Detect which cell encompasses the target text, then output its (x, y) center coordinate. 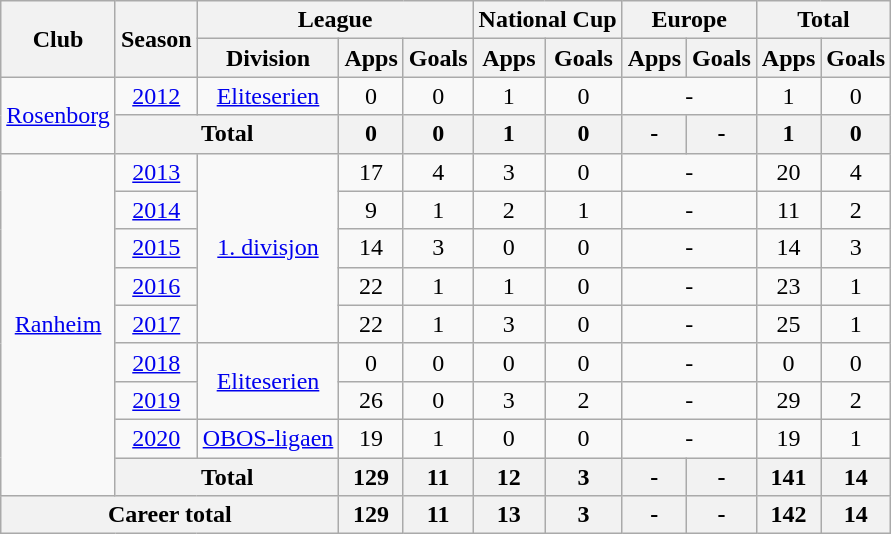
2016 (156, 286)
Career total (170, 515)
2012 (156, 96)
Rosenborg (58, 115)
20 (788, 172)
142 (788, 515)
OBOS-ligaen (268, 438)
23 (788, 286)
Ranheim (58, 324)
13 (509, 515)
2018 (156, 362)
2013 (156, 172)
1. divisjon (268, 248)
25 (788, 324)
Division (268, 58)
9 (371, 210)
17 (371, 172)
2020 (156, 438)
2017 (156, 324)
Europe (689, 20)
2014 (156, 210)
Season (156, 39)
141 (788, 477)
2015 (156, 248)
Club (58, 39)
2019 (156, 400)
29 (788, 400)
12 (509, 477)
League (335, 20)
National Cup (548, 20)
26 (371, 400)
